Find where the given text appears and provide that cell's center as (x, y) coordinate. 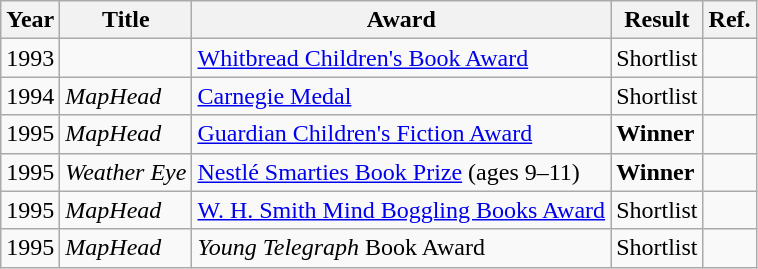
Title (126, 20)
1993 (30, 58)
Award (402, 20)
Young Telegraph Book Award (402, 248)
Result (657, 20)
Guardian Children's Fiction Award (402, 134)
Year (30, 20)
Carnegie Medal (402, 96)
Weather Eye (126, 172)
Ref. (730, 20)
Whitbread Children's Book Award (402, 58)
Nestlé Smarties Book Prize (ages 9–11) (402, 172)
W. H. Smith Mind Boggling Books Award (402, 210)
1994 (30, 96)
